Locate the cell with the specified text and output its (x, y) center coordinate. 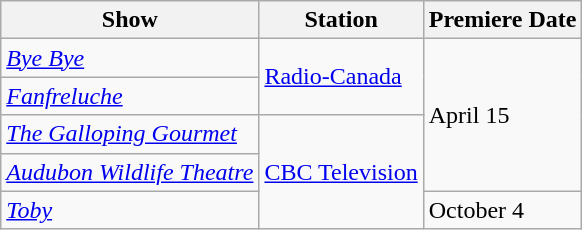
Bye Bye (130, 58)
The Galloping Gourmet (130, 134)
Fanfreluche (130, 96)
Show (130, 20)
Station (341, 20)
Premiere Date (502, 20)
Toby (130, 210)
CBC Television (341, 172)
Audubon Wildlife Theatre (130, 172)
Radio-Canada (341, 77)
April 15 (502, 115)
October 4 (502, 210)
